Scan for the cell matching the given text and deliver its [x, y] coordinate at center. 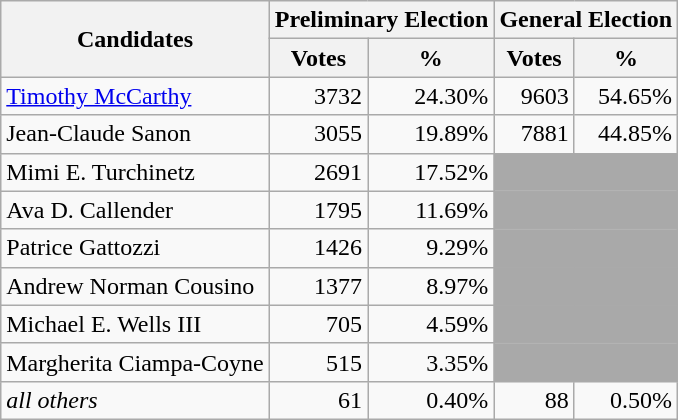
17.52% [431, 172]
Preliminary Election [382, 20]
54.65% [626, 96]
88 [534, 400]
1795 [318, 210]
Ava D. Callender [136, 210]
44.85% [626, 134]
Timothy McCarthy [136, 96]
4.59% [431, 324]
9.29% [431, 248]
2691 [318, 172]
705 [318, 324]
General Election [586, 20]
Michael E. Wells III [136, 324]
24.30% [431, 96]
Andrew Norman Cousino [136, 286]
11.69% [431, 210]
3055 [318, 134]
Margherita Ciampa-Coyne [136, 362]
1377 [318, 286]
Candidates [136, 39]
Jean-Claude Sanon [136, 134]
61 [318, 400]
7881 [534, 134]
3.35% [431, 362]
0.50% [626, 400]
0.40% [431, 400]
Mimi E. Turchinetz [136, 172]
9603 [534, 96]
Patrice Gattozzi [136, 248]
3732 [318, 96]
19.89% [431, 134]
515 [318, 362]
all others [136, 400]
1426 [318, 248]
8.97% [431, 286]
